For the text-containing cell, return its midpoint in (x, y) coordinate format. 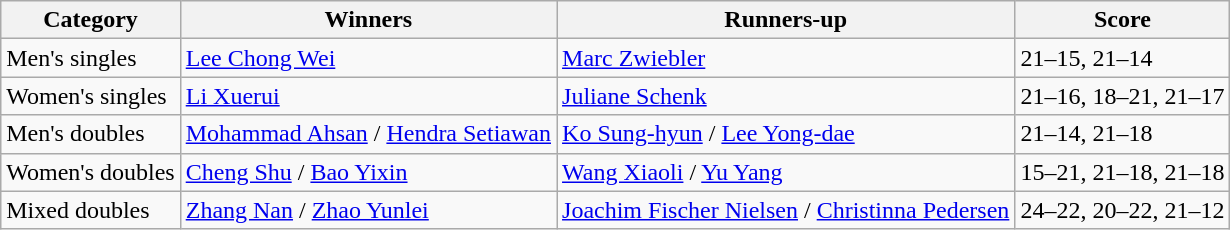
Mohammad Ahsan / Hendra Setiawan (368, 134)
Ko Sung-hyun / Lee Yong-dae (786, 134)
Juliane Schenk (786, 96)
Mixed doubles (90, 210)
Cheng Shu / Bao Yixin (368, 172)
Women's singles (90, 96)
Wang Xiaoli / Yu Yang (786, 172)
Runners-up (786, 20)
Score (1122, 20)
Lee Chong Wei (368, 58)
Men's doubles (90, 134)
Li Xuerui (368, 96)
Women's doubles (90, 172)
Category (90, 20)
Zhang Nan / Zhao Yunlei (368, 210)
21–14, 21–18 (1122, 134)
15–21, 21–18, 21–18 (1122, 172)
21–16, 18–21, 21–17 (1122, 96)
24–22, 20–22, 21–12 (1122, 210)
Joachim Fischer Nielsen / Christinna Pedersen (786, 210)
Men's singles (90, 58)
21–15, 21–14 (1122, 58)
Marc Zwiebler (786, 58)
Winners (368, 20)
